Determine the [X, Y] coordinate at the center of the cell enclosing the given text.  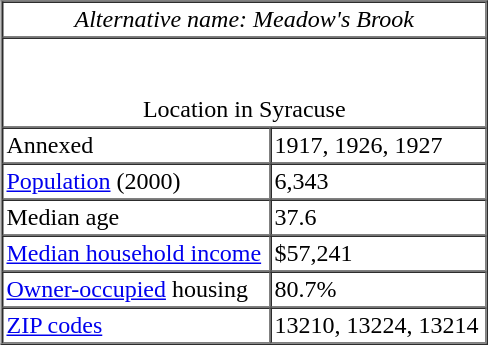
13210, 13224, 13214 [378, 326]
37.6 [378, 218]
6,343 [378, 182]
$57,241 [378, 254]
Median household income [136, 254]
Alternative name: Meadow's Brook [244, 20]
1917, 1926, 1927 [378, 146]
80.7% [378, 290]
ZIP codes [136, 326]
Owner-occupied housing [136, 290]
Location in Syracuse [244, 83]
Median age [136, 218]
Annexed [136, 146]
Population (2000) [136, 182]
